Detect which cell encompasses the target text, then output its [x, y] center coordinate. 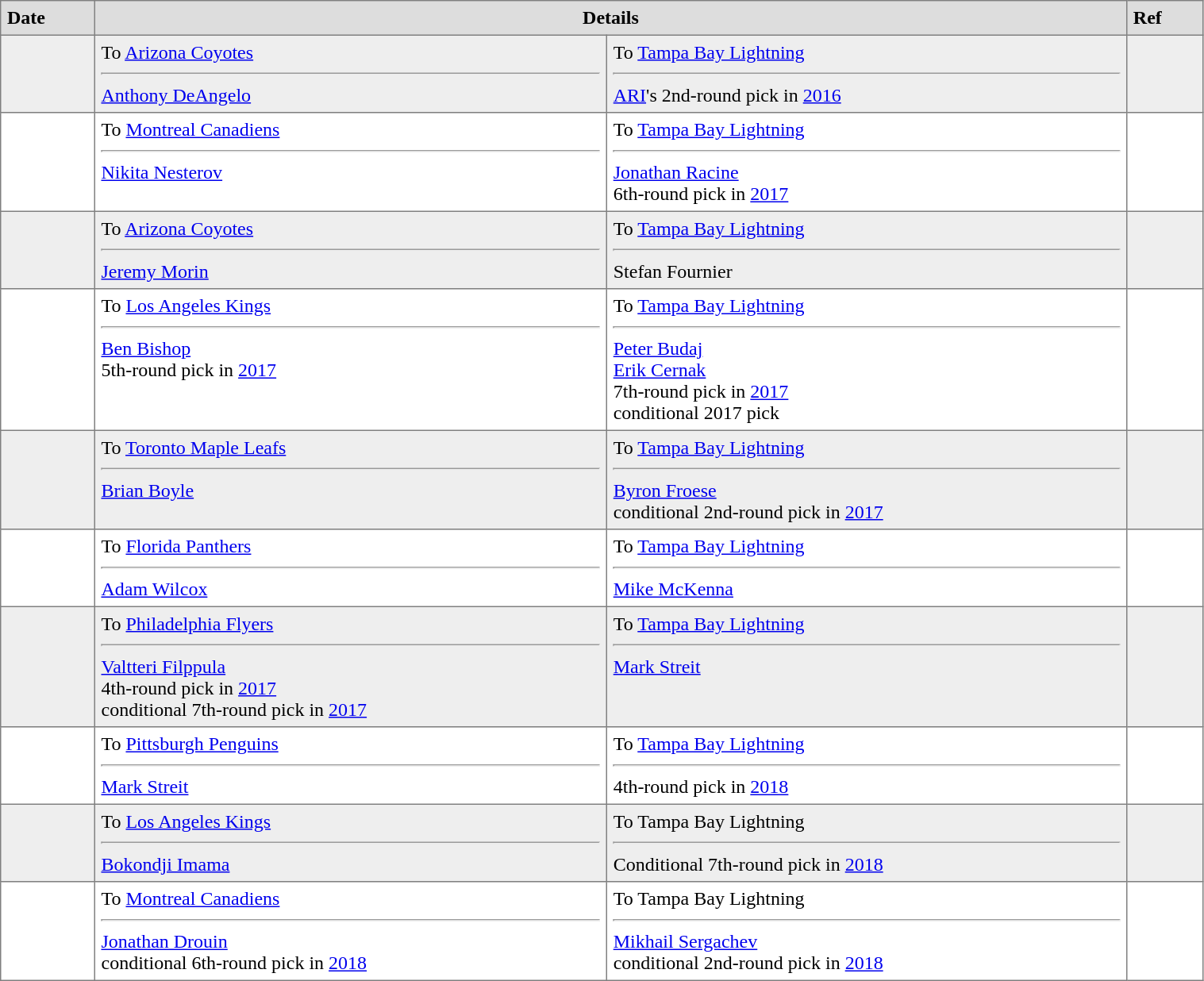
To Tampa Bay Lightning Mike McKenna [867, 568]
To Tampa Bay Lightning Peter Budaj Erik Cernak 7th-round pick in 2017 conditional 2017 pick [867, 360]
To Arizona Coyotes Anthony DeAngelo [351, 74]
To Tampa Bay Lightning Mark Streit [867, 667]
To Montreal Canadiens Jonathan Drouinconditional 6th-round pick in 2018 [351, 931]
To Tampa Bay Lightning Conditional 7th-round pick in 2018 [867, 843]
To Tampa Bay Lightning 4th-round pick in 2018 [867, 766]
To Los Angeles Kings Bokondji Imama [351, 843]
To Montreal Canadiens Nikita Nesterov [351, 162]
To Toronto Maple Leafs Brian Boyle [351, 479]
To Philadelphia Flyers Valtteri Filppula4th-round pick in 2017conditional 7th-round pick in 2017 [351, 667]
Date [48, 18]
To Tampa Bay Lightning Jonathan Racine 6th-round pick in 2017 [867, 162]
To Tampa Bay Lightning Byron Froeseconditional 2nd-round pick in 2017 [867, 479]
To Arizona Coyotes Jeremy Morin [351, 250]
To Tampa Bay Lightning ARI's 2nd-round pick in 2016 [867, 74]
Ref [1165, 18]
To Los Angeles Kings Ben Bishop 5th-round pick in 2017 [351, 360]
To Tampa Bay Lightning Stefan Fournier [867, 250]
Details [610, 18]
To Florida Panthers Adam Wilcox [351, 568]
To Tampa Bay Lightning Mikhail Sergachevconditional 2nd-round pick in 2018 [867, 931]
To Pittsburgh Penguins Mark Streit [351, 766]
